Find where the given text appears and provide that cell's center as (X, Y) coordinate. 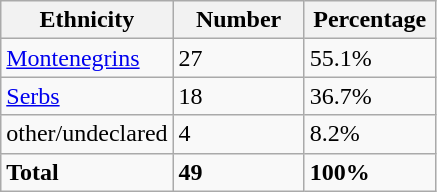
Ethnicity (87, 20)
100% (370, 172)
Montenegrins (87, 58)
4 (238, 134)
Percentage (370, 20)
8.2% (370, 134)
55.1% (370, 58)
49 (238, 172)
27 (238, 58)
Number (238, 20)
Serbs (87, 96)
36.7% (370, 96)
Total (87, 172)
18 (238, 96)
other/undeclared (87, 134)
